Provide the [x, y] coordinate of the cell's center where the given text is located.  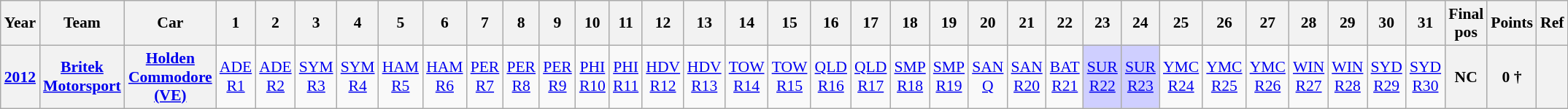
PER R7 [485, 77]
Final pos [1466, 23]
29 [1347, 23]
11 [626, 23]
SYM R3 [317, 77]
YMC R24 [1181, 77]
31 [1426, 23]
5 [401, 23]
ADE R1 [236, 77]
SAN Q [988, 77]
Year [20, 23]
30 [1386, 23]
ADE R2 [275, 77]
6 [445, 23]
HAM R5 [401, 77]
YMC R25 [1224, 77]
TOW R15 [789, 77]
10 [592, 23]
SAN R20 [1026, 77]
13 [705, 23]
Car [171, 23]
25 [1181, 23]
PER R9 [557, 77]
23 [1102, 23]
27 [1268, 23]
HDV R12 [663, 77]
14 [747, 23]
QLD R16 [830, 77]
21 [1026, 23]
2012 [20, 77]
WIN R27 [1309, 77]
18 [909, 23]
7 [485, 23]
Britek Motorsport [82, 77]
3 [317, 23]
20 [988, 23]
SMP R18 [909, 77]
SMP R19 [949, 77]
QLD R17 [870, 77]
SUR R22 [1102, 77]
HDV R13 [705, 77]
4 [358, 23]
19 [949, 23]
16 [830, 23]
WIN R28 [1347, 77]
Holden Commodore (VE) [171, 77]
17 [870, 23]
PHI R10 [592, 77]
HAM R6 [445, 77]
SYD R30 [1426, 77]
1 [236, 23]
24 [1140, 23]
TOW R14 [747, 77]
YMC R26 [1268, 77]
PHI R11 [626, 77]
26 [1224, 23]
8 [521, 23]
Ref [1552, 23]
Points [1512, 23]
9 [557, 23]
22 [1065, 23]
15 [789, 23]
28 [1309, 23]
SYD R29 [1386, 77]
SYM R4 [358, 77]
12 [663, 23]
SUR R23 [1140, 77]
2 [275, 23]
0 † [1512, 77]
PER R8 [521, 77]
NC [1466, 77]
BAT R21 [1065, 77]
Team [82, 23]
